Pinpoint the cell where the given text exists, returning its (X, Y) midpoint coordinate. 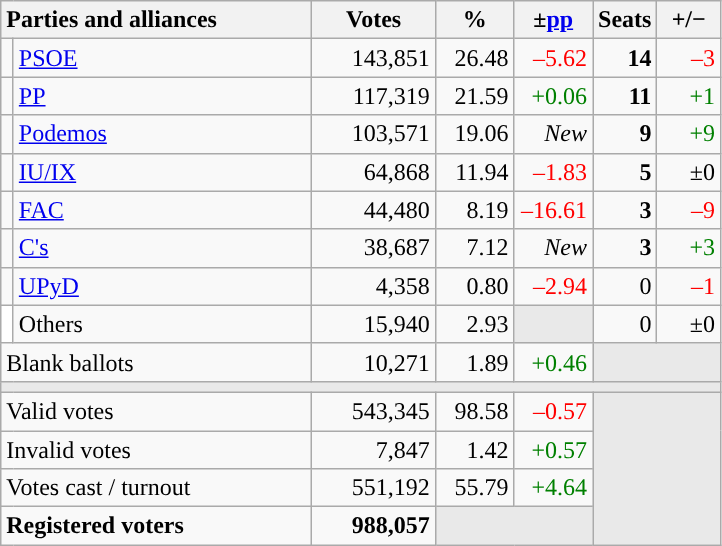
11.94 (474, 172)
–1 (689, 286)
FAC (162, 210)
±pp (554, 20)
5 (624, 172)
9 (624, 134)
38,687 (374, 248)
64,868 (374, 172)
Podemos (162, 134)
+0.06 (554, 96)
+3 (689, 248)
988,057 (374, 526)
Registered voters (156, 526)
103,571 (374, 134)
–16.61 (554, 210)
26.48 (474, 58)
1.89 (474, 362)
–3 (689, 58)
21.59 (474, 96)
IU/IX (162, 172)
Others (162, 324)
C's (162, 248)
8.19 (474, 210)
+0.46 (554, 362)
7,847 (374, 449)
1.42 (474, 449)
11 (624, 96)
Blank ballots (156, 362)
+4.64 (554, 488)
543,345 (374, 411)
4,358 (374, 286)
Votes (374, 20)
+/− (689, 20)
PSOE (162, 58)
% (474, 20)
7.12 (474, 248)
0.80 (474, 286)
Parties and alliances (156, 20)
–9 (689, 210)
10,271 (374, 362)
2.93 (474, 324)
–2.94 (554, 286)
Valid votes (156, 411)
+0.57 (554, 449)
–0.57 (554, 411)
14 (624, 58)
PP (162, 96)
–1.83 (554, 172)
+1 (689, 96)
Votes cast / turnout (156, 488)
Seats (624, 20)
Invalid votes (156, 449)
55.79 (474, 488)
UPyD (162, 286)
15,940 (374, 324)
98.58 (474, 411)
44,480 (374, 210)
+9 (689, 134)
551,192 (374, 488)
–5.62 (554, 58)
143,851 (374, 58)
117,319 (374, 96)
19.06 (474, 134)
